Determine the [X, Y] coordinate at the center of the cell enclosing the given text.  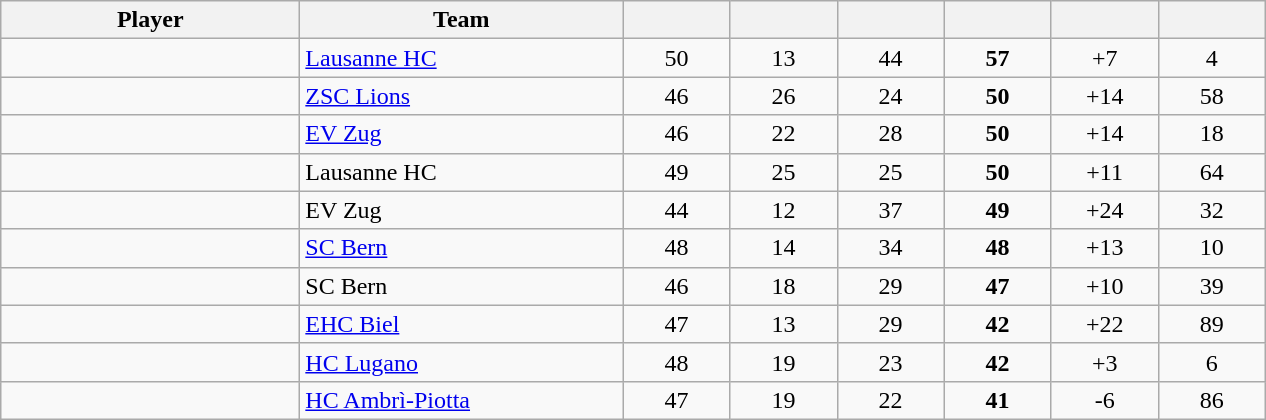
34 [890, 248]
-6 [1104, 400]
+3 [1104, 362]
64 [1212, 172]
EHC Biel [462, 324]
24 [890, 96]
26 [784, 96]
ZSC Lions [462, 96]
57 [998, 58]
39 [1212, 286]
86 [1212, 400]
HC Ambrì-Piotta [462, 400]
41 [998, 400]
4 [1212, 58]
28 [890, 134]
+22 [1104, 324]
10 [1212, 248]
+11 [1104, 172]
Player [150, 20]
6 [1212, 362]
89 [1212, 324]
HC Lugano [462, 362]
12 [784, 210]
+7 [1104, 58]
58 [1212, 96]
+10 [1104, 286]
14 [784, 248]
23 [890, 362]
+24 [1104, 210]
32 [1212, 210]
37 [890, 210]
+13 [1104, 248]
Team [462, 20]
